Extract the [X, Y] coordinate from the center of the cell holding the provided text.  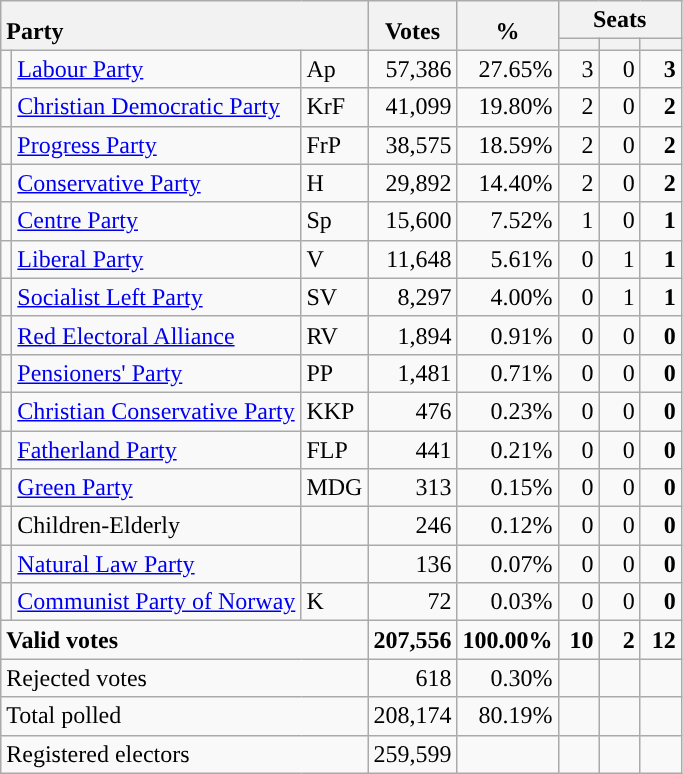
11,648 [412, 259]
Christian Conservative Party [156, 411]
Red Electoral Alliance [156, 335]
Pensioners' Party [156, 373]
441 [412, 449]
618 [412, 678]
Valid votes [184, 640]
0.15% [508, 488]
% [508, 26]
476 [412, 411]
0.23% [508, 411]
0.12% [508, 526]
Socialist Left Party [156, 297]
259,599 [412, 754]
Total polled [184, 716]
MDG [334, 488]
14.40% [508, 183]
Christian Democratic Party [156, 107]
27.65% [508, 69]
100.00% [508, 640]
18.59% [508, 145]
72 [412, 602]
29,892 [412, 183]
Rejected votes [184, 678]
Centre Party [156, 221]
313 [412, 488]
FLP [334, 449]
208,174 [412, 716]
0.30% [508, 678]
0.21% [508, 449]
Ap [334, 69]
Labour Party [156, 69]
Registered electors [184, 754]
0.91% [508, 335]
SV [334, 297]
1,894 [412, 335]
FrP [334, 145]
15,600 [412, 221]
Votes [412, 26]
0.07% [508, 564]
RV [334, 335]
Progress Party [156, 145]
Fatherland Party [156, 449]
207,556 [412, 640]
80.19% [508, 716]
Conservative Party [156, 183]
1,481 [412, 373]
0.71% [508, 373]
8,297 [412, 297]
Party [184, 26]
5.61% [508, 259]
PP [334, 373]
0.03% [508, 602]
10 [578, 640]
Children-Elderly [156, 526]
41,099 [412, 107]
Seats [620, 20]
Green Party [156, 488]
Communist Party of Norway [156, 602]
Natural Law Party [156, 564]
246 [412, 526]
136 [412, 564]
Sp [334, 221]
19.80% [508, 107]
12 [660, 640]
4.00% [508, 297]
38,575 [412, 145]
V [334, 259]
K [334, 602]
Liberal Party [156, 259]
H [334, 183]
57,386 [412, 69]
KrF [334, 107]
7.52% [508, 221]
KKP [334, 411]
